Scan for the cell matching the given text and deliver its [x, y] coordinate at center. 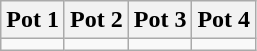
Pot 2 [96, 20]
Pot 4 [224, 20]
Pot 1 [33, 20]
Pot 3 [160, 20]
